Search for the cell housing the specified text and yield its [X, Y] center coordinate. 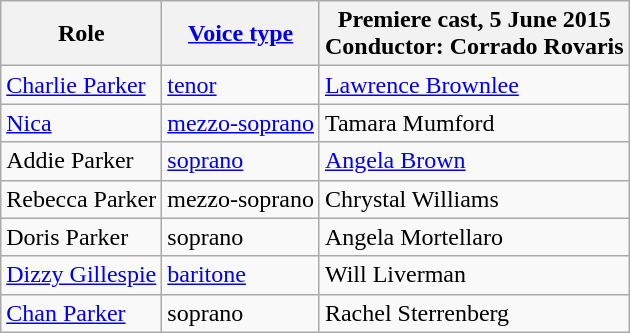
Angela Mortellaro [474, 237]
Role [82, 34]
Chan Parker [82, 313]
Tamara Mumford [474, 123]
Dizzy Gillespie [82, 275]
Premiere cast, 5 June 2015Conductor: Corrado Rovaris [474, 34]
Addie Parker [82, 161]
Will Liverman [474, 275]
Rebecca Parker [82, 199]
Lawrence Brownlee [474, 85]
Rachel Sterrenberg [474, 313]
Voice type [241, 34]
Charlie Parker [82, 85]
Angela Brown [474, 161]
Nica [82, 123]
baritone [241, 275]
Chrystal Williams [474, 199]
Doris Parker [82, 237]
tenor [241, 85]
